Provide the (X, Y) coordinate of the cell's center where the given text is located.  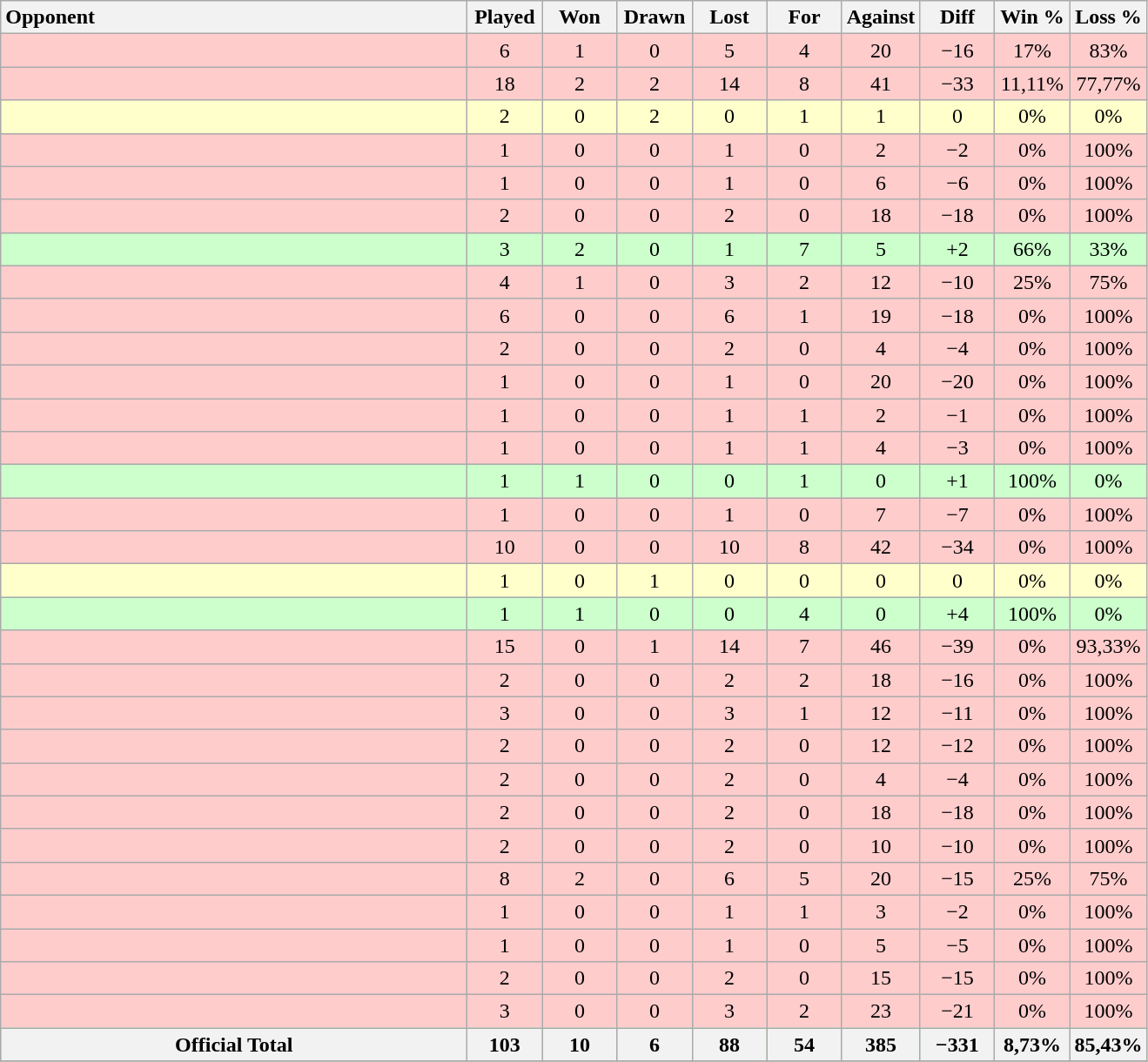
77,77% (1109, 84)
103 (505, 1045)
−331 (957, 1045)
385 (881, 1045)
11,11% (1032, 84)
−21 (957, 1012)
93,33% (1109, 647)
Lost (729, 17)
−7 (957, 514)
−6 (957, 183)
Diff (957, 17)
−39 (957, 647)
−34 (957, 548)
+2 (957, 249)
−3 (957, 448)
42 (881, 548)
−20 (957, 381)
83% (1109, 50)
17% (1032, 50)
Won (580, 17)
66% (1032, 249)
Played (505, 17)
+4 (957, 614)
33% (1109, 249)
+1 (957, 481)
Official Total (234, 1045)
8,73% (1032, 1045)
Loss % (1109, 17)
Drawn (655, 17)
−5 (957, 944)
23 (881, 1012)
−33 (957, 84)
19 (881, 315)
Opponent (234, 17)
Against (881, 17)
−1 (957, 415)
88 (729, 1045)
−11 (957, 713)
41 (881, 84)
For (804, 17)
54 (804, 1045)
Win % (1032, 17)
85,43% (1109, 1045)
46 (881, 647)
−12 (957, 746)
